Scan for the cell matching the given text and deliver its (x, y) coordinate at center. 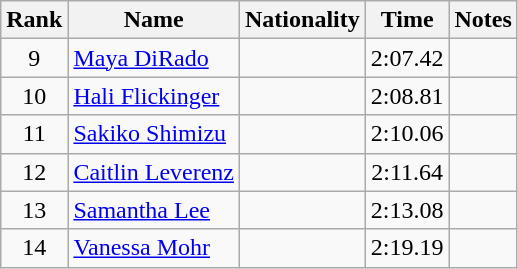
10 (34, 96)
Caitlin Leverenz (154, 172)
Maya DiRado (154, 58)
Nationality (303, 20)
Samantha Lee (154, 210)
2:10.06 (407, 134)
Time (407, 20)
2:11.64 (407, 172)
Sakiko Shimizu (154, 134)
Name (154, 20)
13 (34, 210)
2:07.42 (407, 58)
Vanessa Mohr (154, 248)
Hali Flickinger (154, 96)
Notes (483, 20)
2:19.19 (407, 248)
2:13.08 (407, 210)
11 (34, 134)
14 (34, 248)
12 (34, 172)
Rank (34, 20)
2:08.81 (407, 96)
9 (34, 58)
